Determine the [X, Y] coordinate at the center of the cell enclosing the given text.  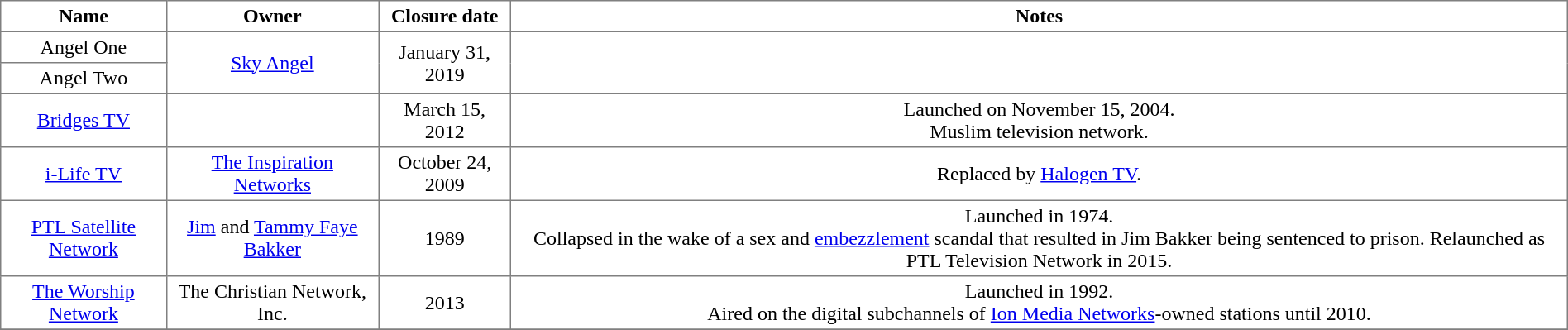
Launched on November 15, 2004.Muslim television network. [1039, 120]
Sky Angel [273, 63]
The Christian Network, Inc. [273, 303]
Launched in 1992.Aired on the digital subchannels of Ion Media Networks-owned stations until 2010. [1039, 303]
Owner [273, 17]
Angel Two [84, 79]
PTL Satellite Network [84, 238]
March 15, 2012 [445, 120]
i-Life TV [84, 174]
October 24, 2009 [445, 174]
January 31, 2019 [445, 63]
Name [84, 17]
Jim and Tammy Faye Bakker [273, 238]
Bridges TV [84, 120]
Notes [1039, 17]
2013 [445, 303]
Closure date [445, 17]
The Worship Network [84, 303]
Replaced by Halogen TV. [1039, 174]
1989 [445, 238]
The Inspiration Networks [273, 174]
Angel One [84, 47]
